From the cell containing the given text, extract its center point as [x, y] coordinate. 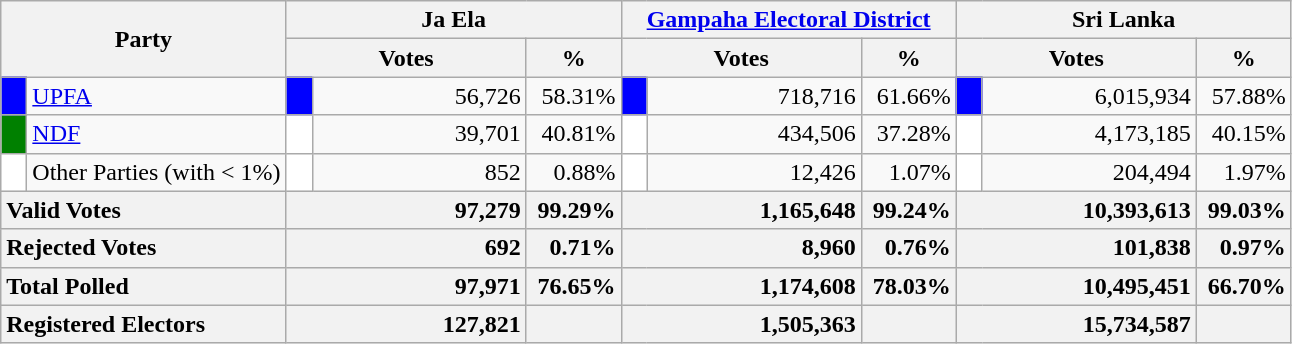
0.88% [574, 172]
1.97% [1244, 172]
1.07% [908, 172]
8,960 [741, 248]
Ja Ela [454, 20]
0.76% [908, 248]
12,426 [754, 172]
99.24% [908, 210]
Total Polled [144, 286]
Rejected Votes [144, 248]
39,701 [419, 134]
4,173,185 [1089, 134]
Registered Electors [144, 324]
718,716 [754, 96]
40.81% [574, 134]
56,726 [419, 96]
UPFA [156, 96]
1,505,363 [741, 324]
15,734,587 [1076, 324]
NDF [156, 134]
58.31% [574, 96]
101,838 [1076, 248]
61.66% [908, 96]
1,174,608 [741, 286]
97,971 [406, 286]
66.70% [1244, 286]
434,506 [754, 134]
40.15% [1244, 134]
0.71% [574, 248]
99.03% [1244, 210]
Party [144, 39]
852 [419, 172]
204,494 [1089, 172]
1,165,648 [741, 210]
10,495,451 [1076, 286]
78.03% [908, 286]
Other Parties (with < 1%) [156, 172]
57.88% [1244, 96]
97,279 [406, 210]
99.29% [574, 210]
Sri Lanka [1124, 20]
127,821 [406, 324]
Valid Votes [144, 210]
692 [406, 248]
0.97% [1244, 248]
6,015,934 [1089, 96]
76.65% [574, 286]
10,393,613 [1076, 210]
Gampaha Electoral District [788, 20]
37.28% [908, 134]
